Find where the given text appears and provide that cell's center as [X, Y] coordinate. 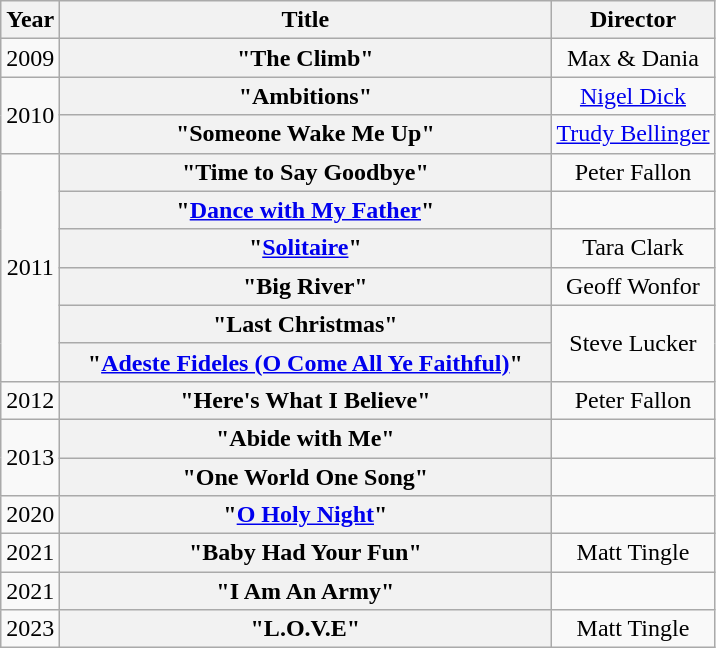
"Ambitions" [306, 96]
Max & Dania [633, 58]
2013 [30, 457]
2010 [30, 115]
"The Climb" [306, 58]
"O Holy Night" [306, 515]
"Last Christmas" [306, 324]
Year [30, 20]
2011 [30, 267]
"Here's What I Believe" [306, 400]
Steve Lucker [633, 343]
Title [306, 20]
2009 [30, 58]
Trudy Bellinger [633, 134]
2023 [30, 629]
Director [633, 20]
"Abide with Me" [306, 438]
"I Am An Army" [306, 591]
"One World One Song" [306, 477]
Nigel Dick [633, 96]
"Big River" [306, 286]
2020 [30, 515]
"Time to Say Goodbye" [306, 172]
Tara Clark [633, 248]
"Solitaire" [306, 248]
"Someone Wake Me Up" [306, 134]
2012 [30, 400]
"Baby Had Your Fun" [306, 553]
"Adeste Fideles (O Come All Ye Faithful)" [306, 362]
Geoff Wonfor [633, 286]
"L.O.V.E" [306, 629]
"Dance with My Father" [306, 210]
